Return the [X, Y] coordinate for the center point of the cell that contains the specified text.  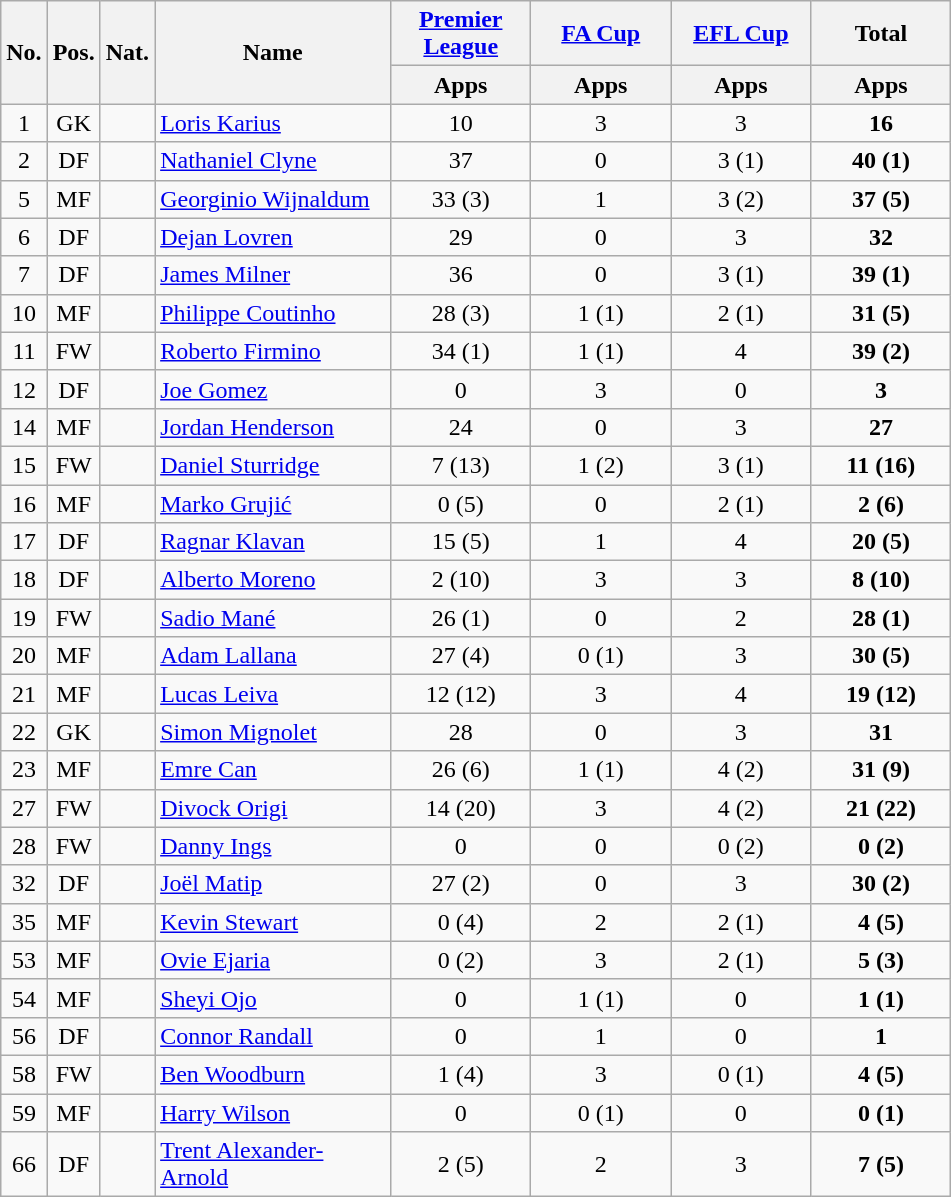
Simon Mignolet [273, 732]
Roberto Firmino [273, 351]
30 (5) [881, 656]
39 (2) [881, 351]
66 [24, 1164]
FA Cup [601, 34]
Sadio Mané [273, 618]
Joël Matip [273, 884]
Dejan Lovren [273, 237]
Daniel Sturridge [273, 465]
20 [24, 656]
Harry Wilson [273, 1113]
Ben Woodburn [273, 1074]
Trent Alexander-Arnold [273, 1164]
15 [24, 465]
6 [24, 237]
Alberto Moreno [273, 580]
39 (1) [881, 275]
James Milner [273, 275]
1 (4) [461, 1074]
22 [24, 732]
34 (1) [461, 351]
29 [461, 237]
19 (12) [881, 694]
23 [24, 770]
Connor Randall [273, 1036]
33 (3) [461, 199]
14 [24, 427]
27 (2) [461, 884]
17 [24, 542]
2 (6) [881, 503]
7 [24, 275]
Ragnar Klavan [273, 542]
53 [24, 960]
11 [24, 351]
31 [881, 732]
EFL Cup [741, 34]
3 (2) [741, 199]
11 (16) [881, 465]
Philippe Coutinho [273, 313]
14 (20) [461, 808]
Emre Can [273, 770]
26 (6) [461, 770]
1 (2) [601, 465]
35 [24, 922]
28 (3) [461, 313]
19 [24, 618]
18 [24, 580]
5 (3) [881, 960]
Divock Origi [273, 808]
Nat. [127, 52]
30 (2) [881, 884]
Marko Grujić [273, 503]
21 (22) [881, 808]
12 (12) [461, 694]
Lucas Leiva [273, 694]
Name [273, 52]
58 [24, 1074]
54 [24, 998]
0 (4) [461, 922]
Kevin Stewart [273, 922]
Nathaniel Clyne [273, 161]
27 (4) [461, 656]
8 (10) [881, 580]
Jordan Henderson [273, 427]
Premier League [461, 34]
28 (1) [881, 618]
Ovie Ejaria [273, 960]
31 (9) [881, 770]
Adam Lallana [273, 656]
59 [24, 1113]
40 (1) [881, 161]
2 (5) [461, 1164]
Sheyi Ojo [273, 998]
20 (5) [881, 542]
Georginio Wijnaldum [273, 199]
Pos. [74, 52]
37 [461, 161]
Danny Ings [273, 846]
5 [24, 199]
Joe Gomez [273, 389]
36 [461, 275]
Total [881, 34]
15 (5) [461, 542]
2 (10) [461, 580]
26 (1) [461, 618]
7 (13) [461, 465]
21 [24, 694]
7 (5) [881, 1164]
No. [24, 52]
0 (5) [461, 503]
12 [24, 389]
31 (5) [881, 313]
56 [24, 1036]
Loris Karius [273, 123]
37 (5) [881, 199]
24 [461, 427]
